Extract the (X, Y) coordinate from the center of the cell holding the provided text.  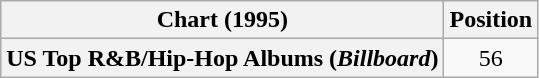
Position (491, 20)
US Top R&B/Hip-Hop Albums (Billboard) (222, 58)
56 (491, 58)
Chart (1995) (222, 20)
